Capture the cell that displays the provided text and extract its (x, y) central coordinate. 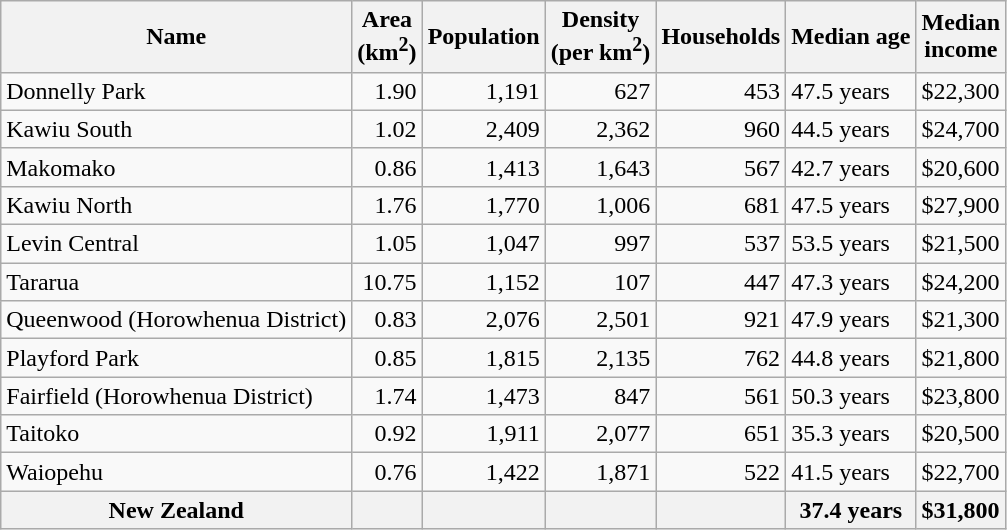
0.86 (387, 167)
42.7 years (851, 167)
1.90 (387, 91)
2,135 (600, 358)
Median age (851, 37)
$24,200 (961, 282)
1,152 (484, 282)
47.9 years (851, 320)
Medianincome (961, 37)
0.83 (387, 320)
0.85 (387, 358)
1,422 (484, 472)
1,643 (600, 167)
Kawiu North (176, 205)
$21,300 (961, 320)
681 (721, 205)
537 (721, 244)
1,871 (600, 472)
37.4 years (851, 510)
847 (600, 396)
Kawiu South (176, 129)
$22,300 (961, 91)
Waiopehu (176, 472)
$20,600 (961, 167)
$27,900 (961, 205)
2,501 (600, 320)
Name (176, 37)
$23,800 (961, 396)
561 (721, 396)
44.5 years (851, 129)
New Zealand (176, 510)
1,191 (484, 91)
44.8 years (851, 358)
2,077 (600, 434)
2,409 (484, 129)
2,076 (484, 320)
10.75 (387, 282)
1.05 (387, 244)
1.76 (387, 205)
1,911 (484, 434)
1,413 (484, 167)
Taitoko (176, 434)
447 (721, 282)
$21,500 (961, 244)
1,047 (484, 244)
$31,800 (961, 510)
651 (721, 434)
107 (600, 282)
0.92 (387, 434)
Donnelly Park (176, 91)
Population (484, 37)
Density(per km2) (600, 37)
1,770 (484, 205)
Levin Central (176, 244)
50.3 years (851, 396)
567 (721, 167)
35.3 years (851, 434)
Area(km2) (387, 37)
1,473 (484, 396)
$24,700 (961, 129)
997 (600, 244)
41.5 years (851, 472)
Playford Park (176, 358)
$21,800 (961, 358)
453 (721, 91)
Makomako (176, 167)
2,362 (600, 129)
1.74 (387, 396)
Households (721, 37)
921 (721, 320)
$20,500 (961, 434)
522 (721, 472)
53.5 years (851, 244)
1,815 (484, 358)
Tararua (176, 282)
47.3 years (851, 282)
1.02 (387, 129)
627 (600, 91)
960 (721, 129)
Fairfield (Horowhenua District) (176, 396)
1,006 (600, 205)
$22,700 (961, 472)
Queenwood (Horowhenua District) (176, 320)
0.76 (387, 472)
762 (721, 358)
